Pinpoint the cell where the given text exists, returning its [X, Y] midpoint coordinate. 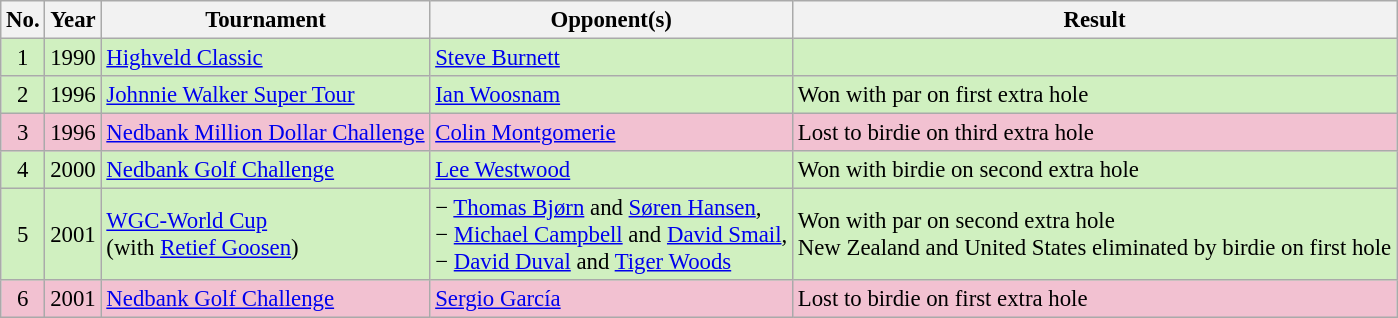
Colin Montgomerie [612, 133]
2 [23, 95]
5 [23, 235]
Johnnie Walker Super Tour [266, 95]
− Thomas Bjørn and Søren Hansen, − Michael Campbell and David Smail, − David Duval and Tiger Woods [612, 235]
WGC-World Cup(with Retief Goosen) [266, 235]
1 [23, 58]
Result [1094, 20]
Ian Woosnam [612, 95]
Won with birdie on second extra hole [1094, 170]
Won with par on second extra holeNew Zealand and United States eliminated by birdie on first hole [1094, 235]
2000 [73, 170]
Tournament [266, 20]
Won with par on first extra hole [1094, 95]
Year [73, 20]
Lost to birdie on third extra hole [1094, 133]
1990 [73, 58]
3 [23, 133]
No. [23, 20]
Steve Burnett [612, 58]
4 [23, 170]
Sergio García [612, 299]
Lost to birdie on first extra hole [1094, 299]
Lee Westwood [612, 170]
Nedbank Million Dollar Challenge [266, 133]
Highveld Classic [266, 58]
6 [23, 299]
Opponent(s) [612, 20]
